For the text-containing cell, return its midpoint in (X, Y) coordinate format. 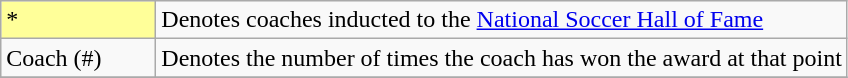
Denotes coaches inducted to the National Soccer Hall of Fame (502, 20)
Denotes the number of times the coach has won the award at that point (502, 58)
Coach (#) (78, 58)
* (78, 20)
